From the cell containing the given text, extract its center point as (X, Y) coordinate. 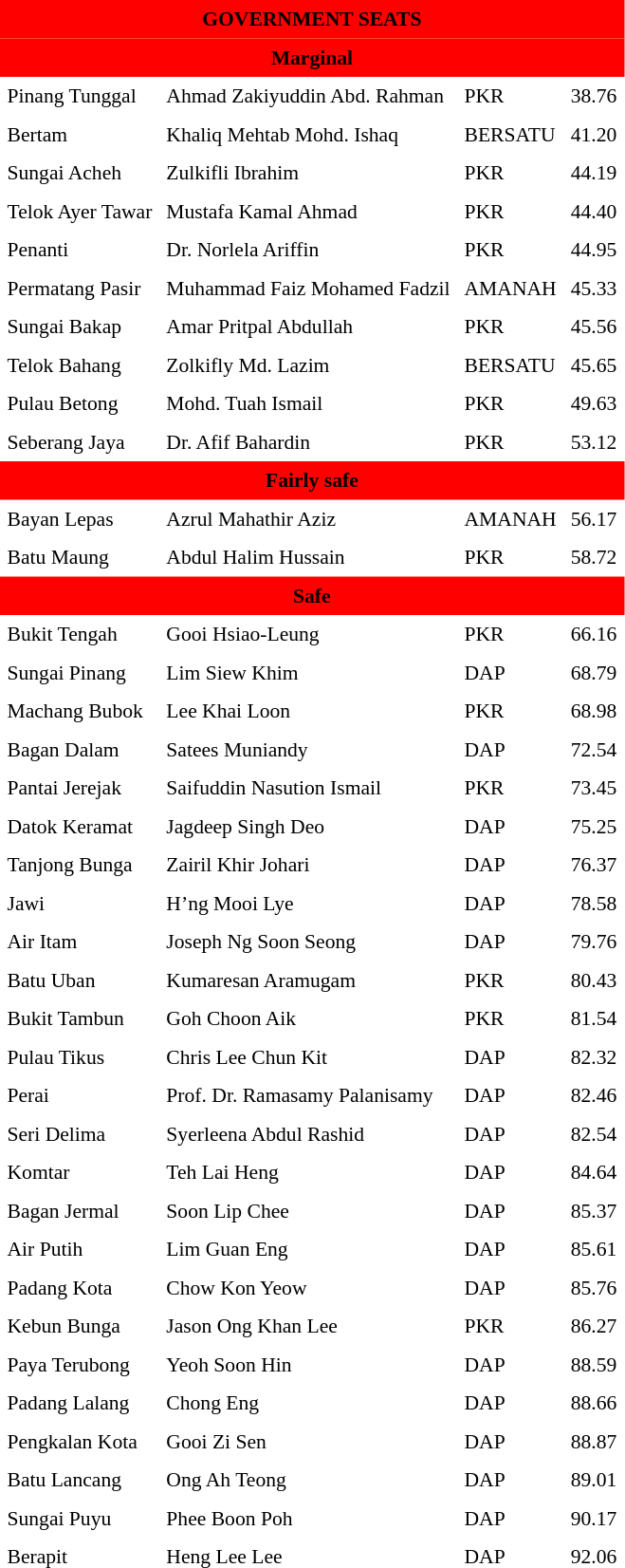
Sungai Bakap (80, 327)
Ahmad Zakiyuddin Abd. Rahman (308, 96)
85.76 (594, 1287)
49.63 (594, 403)
Bayan Lepas (80, 518)
Lee Khai Loon (308, 711)
Phee Boon Poh (308, 1518)
Soon Lip Chee (308, 1210)
Lim Guan Eng (308, 1249)
Batu Maung (80, 557)
58.72 (594, 557)
Telok Ayer Tawar (80, 211)
Dr. Norlela Ariffin (308, 250)
Joseph Ng Soon Seong (308, 942)
44.40 (594, 211)
Datok Keramat (80, 826)
Air Itam (80, 942)
H’ng Mooi Lye (308, 903)
Tanjong Bunga (80, 865)
85.61 (594, 1249)
Khaliq Mehtab Mohd. Ishaq (308, 134)
Dr. Afif Bahardin (308, 441)
Bertam (80, 134)
38.76 (594, 96)
Zairil Khir Johari (308, 865)
Sungai Pinang (80, 672)
44.19 (594, 173)
Teh Lai Heng (308, 1172)
72.54 (594, 749)
Bukit Tengah (80, 634)
Prof. Dr. Ramasamy Palanisamy (308, 1095)
85.37 (594, 1210)
Padang Lalang (80, 1403)
56.17 (594, 518)
Komtar (80, 1172)
Bukit Tambun (80, 1018)
Jason Ong Khan Lee (308, 1326)
Fairly safe (312, 480)
Paya Terubong (80, 1364)
Sungai Acheh (80, 173)
Mustafa Kamal Ahmad (308, 211)
Gooi Zi Sen (308, 1441)
Chow Kon Yeow (308, 1287)
44.95 (594, 250)
Amar Pritpal Abdullah (308, 327)
68.79 (594, 672)
Seri Delima (80, 1133)
90.17 (594, 1518)
88.87 (594, 1441)
Pantai Jerejak (80, 788)
Perai (80, 1095)
Zulkifli Ibrahim (308, 173)
Abdul Halim Hussain (308, 557)
75.25 (594, 826)
Zolkifly Md. Lazim (308, 364)
Machang Bubok (80, 711)
Batu Uban (80, 980)
81.54 (594, 1018)
82.32 (594, 1056)
Jagdeep Singh Deo (308, 826)
Chong Eng (308, 1403)
Sungai Puyu (80, 1518)
82.54 (594, 1133)
Gooi Hsiao-Leung (308, 634)
Air Putih (80, 1249)
68.98 (594, 711)
Marginal (312, 57)
Pulau Betong (80, 403)
89.01 (594, 1480)
45.56 (594, 327)
41.20 (594, 134)
Pulau Tikus (80, 1056)
Lim Siew Khim (308, 672)
Kumaresan Aramugam (308, 980)
Pinang Tunggal (80, 96)
Ong Ah Teong (308, 1480)
Permatang Pasir (80, 288)
Bagan Dalam (80, 749)
Seberang Jaya (80, 441)
78.58 (594, 903)
Goh Choon Aik (308, 1018)
Satees Muniandy (308, 749)
82.46 (594, 1095)
88.59 (594, 1364)
Pengkalan Kota (80, 1441)
88.66 (594, 1403)
Bagan Jermal (80, 1210)
Jawi (80, 903)
Chris Lee Chun Kit (308, 1056)
80.43 (594, 980)
73.45 (594, 788)
66.16 (594, 634)
Azrul Mahathir Aziz (308, 518)
Safe (312, 595)
45.65 (594, 364)
76.37 (594, 865)
Syerleena Abdul Rashid (308, 1133)
Yeoh Soon Hin (308, 1364)
84.64 (594, 1172)
Penanti (80, 250)
86.27 (594, 1326)
79.76 (594, 942)
45.33 (594, 288)
GOVERNMENT SEATS (312, 19)
Muhammad Faiz Mohamed Fadzil (308, 288)
Batu Lancang (80, 1480)
Telok Bahang (80, 364)
Mohd. Tuah Ismail (308, 403)
Saifuddin Nasution Ismail (308, 788)
53.12 (594, 441)
Kebun Bunga (80, 1326)
Padang Kota (80, 1287)
